Return the [x, y] coordinate for the center point of the cell that contains the specified text.  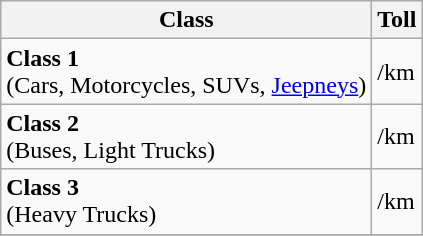
Class 2(Buses, Light Trucks) [186, 136]
Class 3(Heavy Trucks) [186, 202]
Class 1(Cars, Motorcycles, SUVs, Jeepneys) [186, 72]
Class [186, 20]
Toll [397, 20]
